Find where the given text appears and provide that cell's center as (X, Y) coordinate. 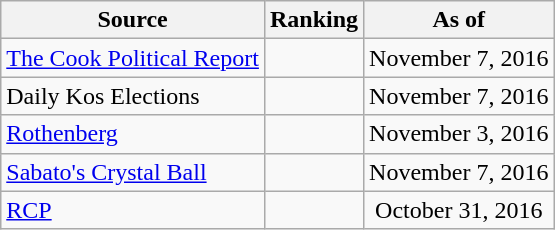
RCP (133, 210)
Daily Kos Elections (133, 96)
Source (133, 20)
Ranking (314, 20)
The Cook Political Report (133, 58)
October 31, 2016 (459, 210)
Sabato's Crystal Ball (133, 172)
As of (459, 20)
November 3, 2016 (459, 134)
Rothenberg (133, 134)
